Extract the [x, y] coordinate from the center of the cell holding the provided text.  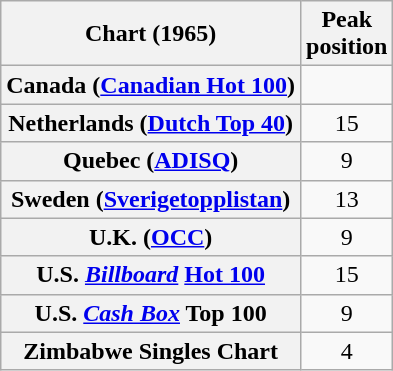
Sweden (Sverigetopplistan) [151, 199]
Quebec (ADISQ) [151, 161]
4 [347, 351]
Netherlands (Dutch Top 40) [151, 123]
Peakposition [347, 34]
13 [347, 199]
Chart (1965) [151, 34]
U.S. Billboard Hot 100 [151, 275]
Canada (Canadian Hot 100) [151, 85]
U.S. Cash Box Top 100 [151, 313]
Zimbabwe Singles Chart [151, 351]
U.K. (OCC) [151, 237]
